Return the (x, y) coordinate for the center point of the cell that contains the specified text.  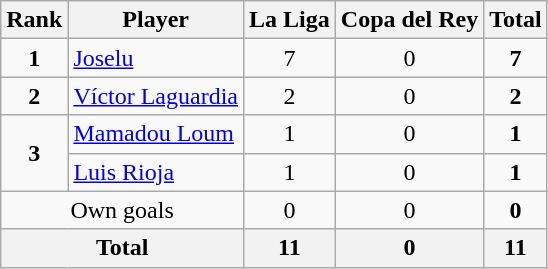
Mamadou Loum (156, 134)
Own goals (122, 210)
Rank (34, 20)
Luis Rioja (156, 172)
Joselu (156, 58)
La Liga (290, 20)
3 (34, 153)
Player (156, 20)
Víctor Laguardia (156, 96)
Copa del Rey (409, 20)
